Locate the cell with the specified text and output its [x, y] center coordinate. 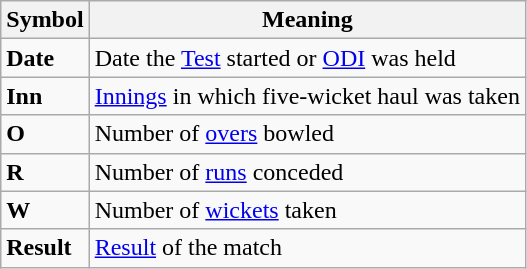
W [45, 210]
Result of the match [307, 248]
Number of overs bowled [307, 134]
Number of runs conceded [307, 172]
Number of wickets taken [307, 210]
Date [45, 58]
Date the Test started or ODI was held [307, 58]
Inn [45, 96]
R [45, 172]
O [45, 134]
Meaning [307, 20]
Symbol [45, 20]
Innings in which five-wicket haul was taken [307, 96]
Result [45, 248]
